Return (X, Y) of the center of cell containing provided text 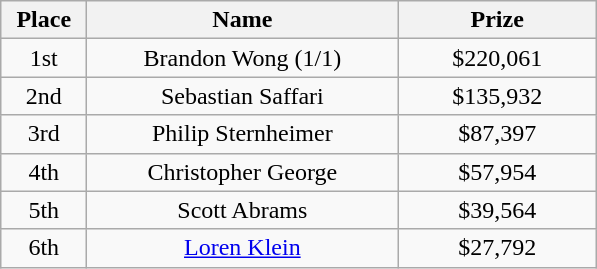
Loren Klein (242, 248)
Place (44, 20)
$57,954 (498, 172)
$39,564 (498, 210)
2nd (44, 96)
Prize (498, 20)
1st (44, 58)
Brandon Wong (1/1) (242, 58)
$220,061 (498, 58)
5th (44, 210)
$87,397 (498, 134)
6th (44, 248)
Name (242, 20)
3rd (44, 134)
$27,792 (498, 248)
Christopher George (242, 172)
$135,932 (498, 96)
Sebastian Saffari (242, 96)
Philip Sternheimer (242, 134)
Scott Abrams (242, 210)
4th (44, 172)
